Scan for the cell matching the given text and deliver its (X, Y) coordinate at center. 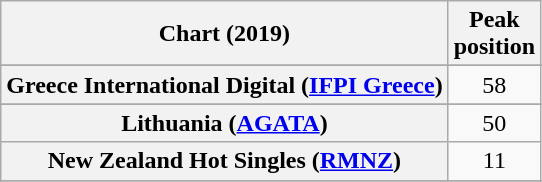
Chart (2019) (224, 34)
Peakposition (494, 34)
Lithuania (AGATA) (224, 123)
58 (494, 85)
50 (494, 123)
Greece International Digital (IFPI Greece) (224, 85)
New Zealand Hot Singles (RMNZ) (224, 161)
11 (494, 161)
